Return [x, y] of the center of cell containing provided text 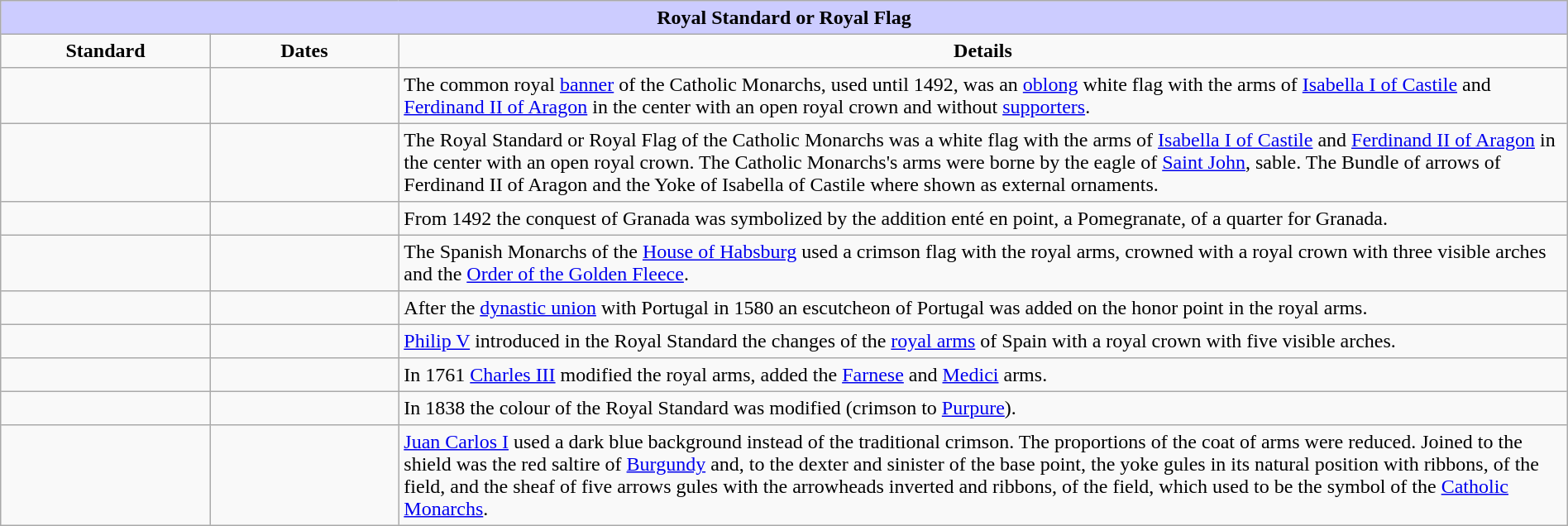
From 1492 the conquest of Granada was symbolized by the addition enté en point, a Pomegranate, of a quarter for Granada. [983, 218]
In 1838 the colour of the Royal Standard was modified (crimson to Purpure). [983, 408]
After the dynastic union with Portugal in 1580 an escutcheon of Portugal was added on the honor point in the royal arms. [983, 308]
In 1761 Charles III modified the royal arms, added the Farnese and Medici arms. [983, 375]
Philip V introduced in the Royal Standard the changes of the royal arms of Spain with a royal crown with five visible arches. [983, 341]
Details [983, 50]
Dates [304, 50]
Standard [106, 50]
Royal Standard or Royal Flag [784, 17]
